Identify which cell holds the provided text, then report its [x, y] central coordinate. 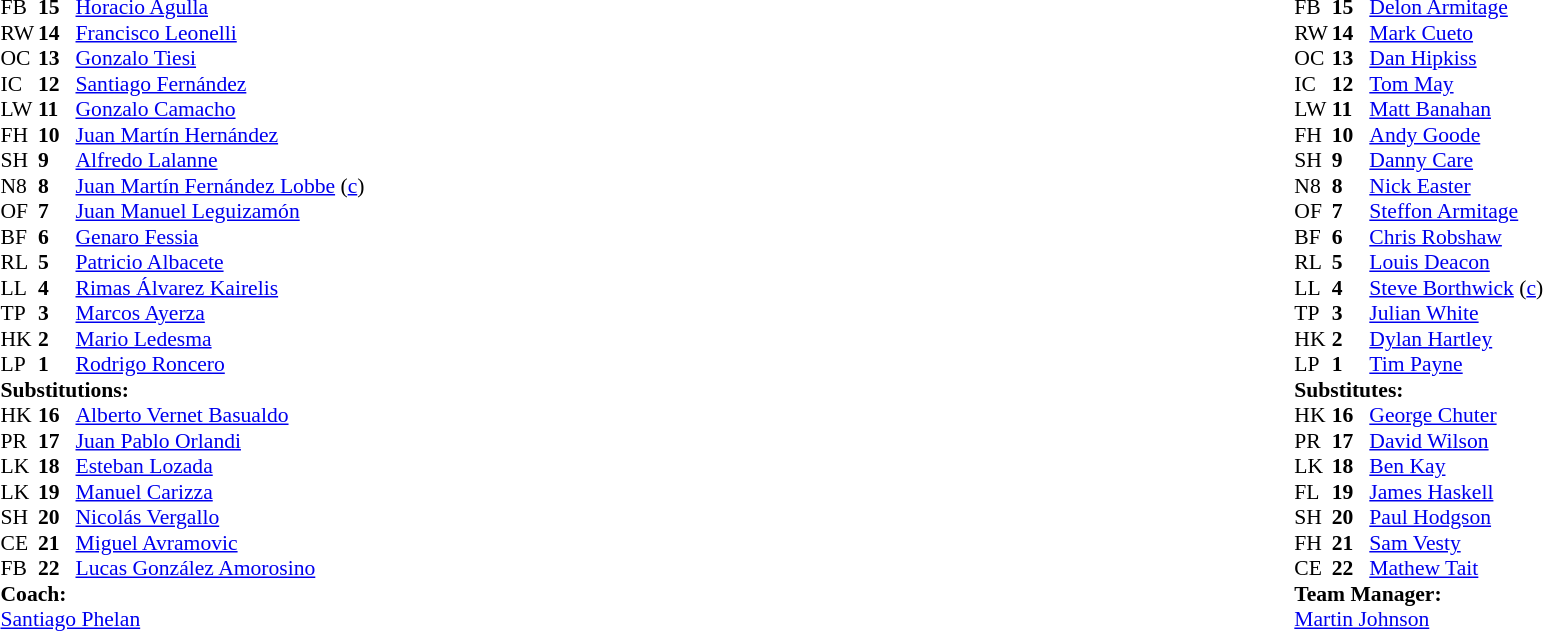
Marcos Ayerza [220, 313]
Dylan Hartley [1456, 339]
Coach: [182, 594]
Alberto Vernet Basualdo [220, 415]
Steffon Armitage [1456, 211]
Tim Payne [1456, 365]
Nicolás Vergallo [220, 517]
FB [19, 569]
Patricio Albacete [220, 263]
Ben Kay [1456, 467]
Chris Robshaw [1456, 237]
Dan Hipkiss [1456, 59]
Louis Deacon [1456, 263]
Rimas Álvarez Kairelis [220, 288]
Steve Borthwick (c) [1456, 288]
Juan Martín Hernández [220, 135]
Juan Pablo Orlandi [220, 441]
Mario Ledesma [220, 339]
Paul Hodgson [1456, 517]
Substitutes: [1418, 390]
FL [1313, 492]
Mathew Tait [1456, 569]
George Chuter [1456, 415]
Gonzalo Camacho [220, 109]
Substitutions: [182, 390]
Sam Vesty [1456, 543]
Team Manager: [1418, 594]
Esteban Lozada [220, 467]
Alfredo Lalanne [220, 161]
Andy Goode [1456, 135]
Genaro Fessia [220, 237]
David Wilson [1456, 441]
Rodrigo Roncero [220, 365]
Juan Manuel Leguizamón [220, 211]
Lucas González Amorosino [220, 569]
Nick Easter [1456, 186]
Francisco Leonelli [220, 33]
Miguel Avramovic [220, 543]
Matt Banahan [1456, 109]
Gonzalo Tiesi [220, 59]
Julian White [1456, 313]
Manuel Carizza [220, 492]
Mark Cueto [1456, 33]
Danny Care [1456, 161]
Juan Martín Fernández Lobbe (c) [220, 186]
Santiago Fernández [220, 84]
James Haskell [1456, 492]
Tom May [1456, 84]
